Scan for the cell matching the given text and deliver its [x, y] coordinate at center. 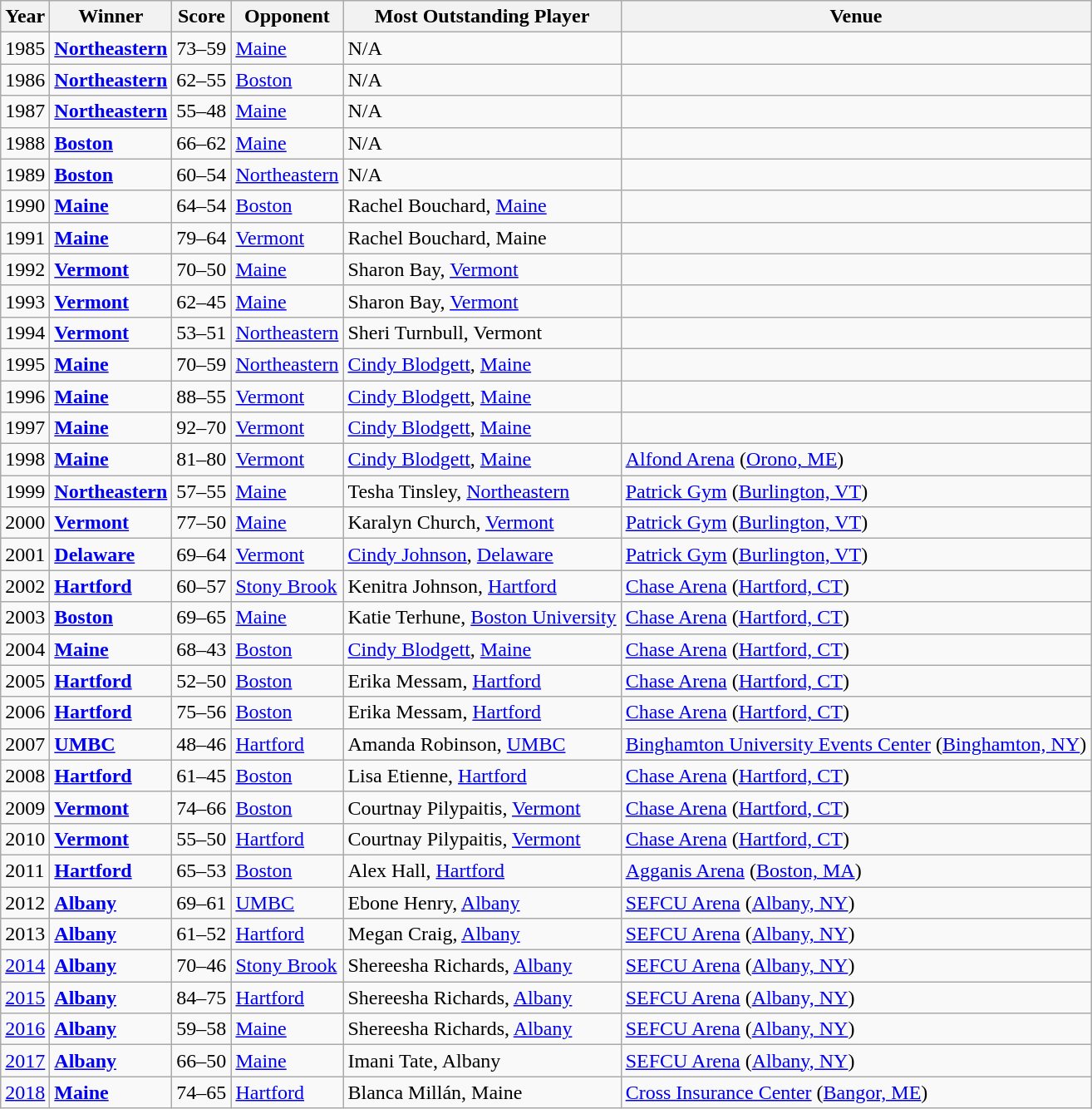
2011 [25, 870]
84–75 [201, 998]
60–57 [201, 586]
Lisa Etienne, Hartford [482, 776]
69–64 [201, 554]
70–46 [201, 966]
2003 [25, 618]
60–54 [201, 175]
2005 [25, 681]
65–53 [201, 870]
55–50 [201, 839]
59–58 [201, 1029]
53–51 [201, 333]
62–45 [201, 301]
1998 [25, 460]
70–50 [201, 269]
Amanda Robinson, UMBC [482, 744]
2016 [25, 1029]
2014 [25, 966]
Winner [111, 17]
Alex Hall, Hartford [482, 870]
1999 [25, 491]
2004 [25, 649]
69–65 [201, 618]
Tesha Tinsley, Northeastern [482, 491]
2009 [25, 807]
70–59 [201, 364]
1992 [25, 269]
2017 [25, 1061]
Katie Terhune, Boston University [482, 618]
64–54 [201, 206]
Imani Tate, Albany [482, 1061]
Venue [856, 17]
Binghamton University Events Center (Binghamton, NY) [856, 744]
Delaware [111, 554]
2007 [25, 744]
1986 [25, 80]
Agganis Arena (Boston, MA) [856, 870]
55–48 [201, 111]
2015 [25, 998]
Ebone Henry, Albany [482, 902]
81–80 [201, 460]
74–66 [201, 807]
Alfond Arena (Orono, ME) [856, 460]
1987 [25, 111]
2002 [25, 586]
2000 [25, 523]
2010 [25, 839]
1991 [25, 238]
1995 [25, 364]
92–70 [201, 428]
Year [25, 17]
73–59 [201, 48]
Cindy Johnson, Delaware [482, 554]
52–50 [201, 681]
1990 [25, 206]
Megan Craig, Albany [482, 934]
74–65 [201, 1092]
Karalyn Church, Vermont [482, 523]
Score [201, 17]
69–61 [201, 902]
79–64 [201, 238]
75–56 [201, 712]
1985 [25, 48]
2018 [25, 1092]
68–43 [201, 649]
Cross Insurance Center (Bangor, ME) [856, 1092]
Most Outstanding Player [482, 17]
48–46 [201, 744]
57–55 [201, 491]
62–55 [201, 80]
2008 [25, 776]
1989 [25, 175]
Blanca Millán, Maine [482, 1092]
2012 [25, 902]
77–50 [201, 523]
61–52 [201, 934]
1988 [25, 143]
66–62 [201, 143]
Opponent [288, 17]
Sheri Turnbull, Vermont [482, 333]
2006 [25, 712]
1993 [25, 301]
2013 [25, 934]
1996 [25, 397]
1997 [25, 428]
61–45 [201, 776]
66–50 [201, 1061]
Kenitra Johnson, Hartford [482, 586]
88–55 [201, 397]
1994 [25, 333]
2001 [25, 554]
